Provide the (X, Y) coordinate of the cell's center where the given text is located.  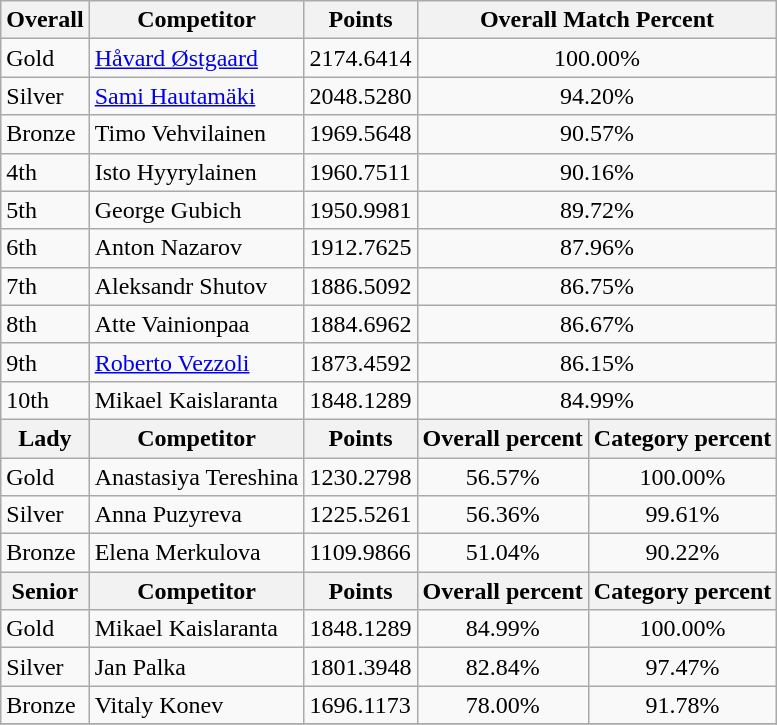
1225.5261 (360, 515)
56.36% (502, 515)
89.72% (597, 210)
Håvard Østgaard (196, 58)
4th (45, 172)
97.47% (682, 667)
1230.2798 (360, 477)
6th (45, 248)
9th (45, 362)
Jan Palka (196, 667)
Isto Hyyrylainen (196, 172)
Timo Vehvilainen (196, 134)
Anton Nazarov (196, 248)
1950.9981 (360, 210)
10th (45, 400)
2174.6414 (360, 58)
1886.5092 (360, 286)
99.61% (682, 515)
Lady (45, 438)
1884.6962 (360, 324)
5th (45, 210)
86.75% (597, 286)
90.22% (682, 553)
Overall Match Percent (597, 20)
Atte Vainionpaa (196, 324)
Roberto Vezzoli (196, 362)
2048.5280 (360, 96)
1969.5648 (360, 134)
94.20% (597, 96)
Elena Merkulova (196, 553)
1912.7625 (360, 248)
1696.1173 (360, 705)
7th (45, 286)
1873.4592 (360, 362)
Anastasiya Tereshina (196, 477)
90.16% (597, 172)
87.96% (597, 248)
82.84% (502, 667)
78.00% (502, 705)
86.67% (597, 324)
91.78% (682, 705)
Anna Puzyreva (196, 515)
8th (45, 324)
56.57% (502, 477)
86.15% (597, 362)
Overall (45, 20)
90.57% (597, 134)
51.04% (502, 553)
George Gubich (196, 210)
1801.3948 (360, 667)
Senior (45, 591)
Aleksandr Shutov (196, 286)
Vitaly Konev (196, 705)
Sami Hautamäki (196, 96)
1109.9866 (360, 553)
1960.7511 (360, 172)
